Scan for the cell matching the given text and deliver its (x, y) coordinate at center. 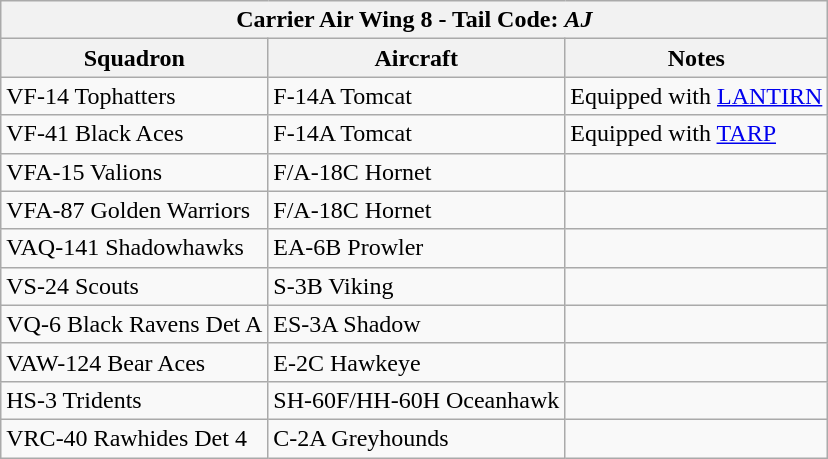
VFA-87 Golden Warriors (134, 210)
VF-41 Black Aces (134, 134)
VF-14 Tophatters (134, 96)
Carrier Air Wing 8 - Tail Code: AJ (414, 20)
E-2C Hawkeye (416, 362)
EA-6B Prowler (416, 248)
VRC-40 Rawhides Det 4 (134, 438)
ES-3A Shadow (416, 324)
VFA-15 Valions (134, 172)
HS-3 Tridents (134, 400)
S-3B Viking (416, 286)
SH-60F/HH-60H Oceanhawk (416, 400)
VAQ-141 Shadowhawks (134, 248)
C-2A Greyhounds (416, 438)
Notes (696, 58)
VAW-124 Bear Aces (134, 362)
VS-24 Scouts (134, 286)
Aircraft (416, 58)
VQ-6 Black Ravens Det A (134, 324)
Squadron (134, 58)
Equipped with TARP (696, 134)
Equipped with LANTIRN (696, 96)
